Output the [x, y] coordinate of the center of the cell containing the given text.  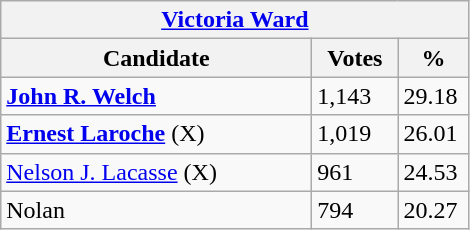
Votes [355, 58]
29.18 [434, 96]
Nolan [156, 210]
% [434, 58]
Victoria Ward [235, 20]
20.27 [434, 210]
John R. Welch [156, 96]
794 [355, 210]
26.01 [434, 134]
1,019 [355, 134]
Candidate [156, 58]
Ernest Laroche (X) [156, 134]
Nelson J. Lacasse (X) [156, 172]
961 [355, 172]
1,143 [355, 96]
24.53 [434, 172]
